Return the (x, y) coordinate for the center point of the cell that contains the specified text.  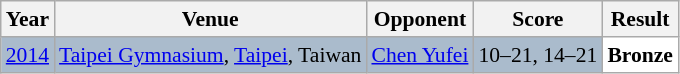
Result (640, 19)
2014 (28, 55)
Taipei Gymnasium, Taipei, Taiwan (210, 55)
Venue (210, 19)
Bronze (640, 55)
Opponent (420, 19)
10–21, 14–21 (538, 55)
Chen Yufei (420, 55)
Year (28, 19)
Score (538, 19)
